From the cell containing the given text, extract its center point as (x, y) coordinate. 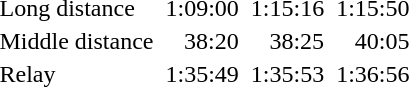
38:20 (202, 41)
38:25 (287, 41)
